Detect which cell encompasses the target text, then output its (x, y) center coordinate. 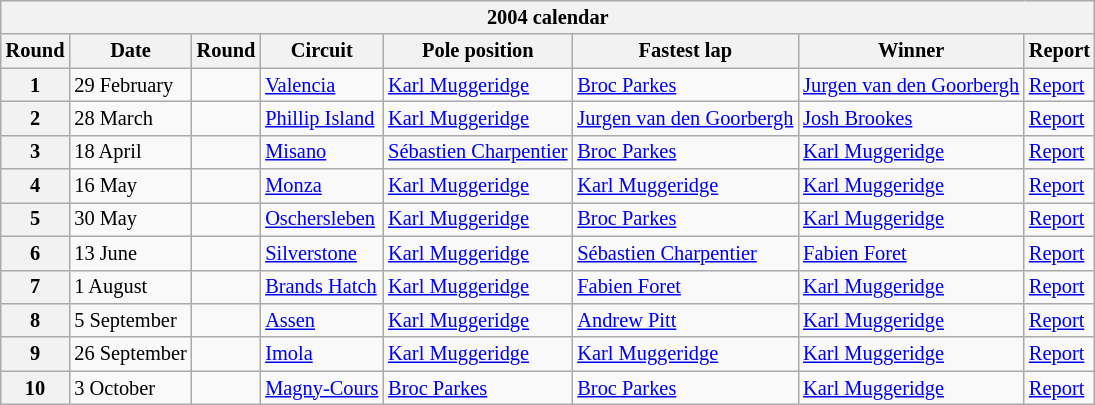
Andrew Pitt (685, 320)
3 October (130, 388)
4 (36, 186)
Pole position (478, 51)
Oschersleben (322, 219)
Phillip Island (322, 118)
2 (36, 118)
Misano (322, 152)
7 (36, 287)
Silverstone (322, 253)
3 (36, 152)
18 April (130, 152)
8 (36, 320)
28 March (130, 118)
2004 calendar (548, 17)
1 (36, 85)
Valencia (322, 85)
Josh Brookes (911, 118)
Monza (322, 186)
1 August (130, 287)
Fastest lap (685, 51)
6 (36, 253)
29 February (130, 85)
Assen (322, 320)
5 (36, 219)
Circuit (322, 51)
Winner (911, 51)
16 May (130, 186)
Date (130, 51)
30 May (130, 219)
Imola (322, 354)
Brands Hatch (322, 287)
26 September (130, 354)
9 (36, 354)
10 (36, 388)
5 September (130, 320)
Magny-Cours (322, 388)
13 June (130, 253)
